Return the (X, Y) coordinate for the center point of the cell that contains the specified text.  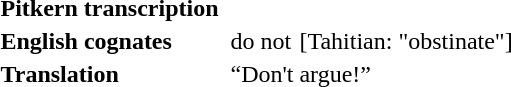
do not (262, 41)
